Identify which cell holds the provided text, then report its [X, Y] central coordinate. 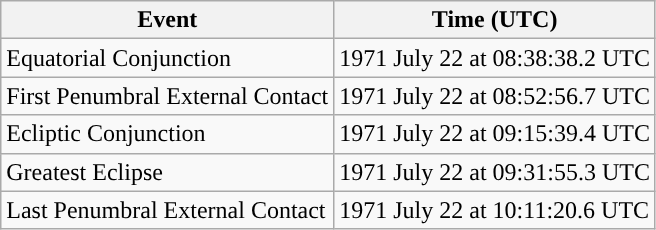
Greatest Eclipse [168, 172]
1971 July 22 at 08:38:38.2 UTC [495, 58]
Equatorial Conjunction [168, 58]
Event [168, 20]
First Penumbral External Contact [168, 96]
Last Penumbral External Contact [168, 210]
1971 July 22 at 08:52:56.7 UTC [495, 96]
1971 July 22 at 09:31:55.3 UTC [495, 172]
1971 July 22 at 10:11:20.6 UTC [495, 210]
1971 July 22 at 09:15:39.4 UTC [495, 134]
Time (UTC) [495, 20]
Ecliptic Conjunction [168, 134]
